Output the (x, y) coordinate of the center of the cell containing the given text.  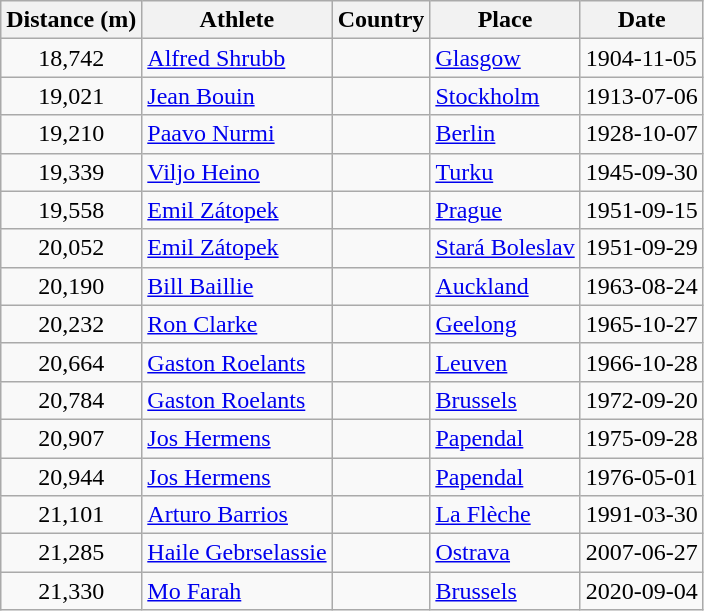
1972-09-20 (642, 400)
19,339 (72, 172)
21,330 (72, 591)
18,742 (72, 58)
1945-09-30 (642, 172)
1965-10-27 (642, 324)
Place (505, 20)
19,021 (72, 96)
20,052 (72, 248)
Date (642, 20)
1963-08-24 (642, 286)
Jean Bouin (237, 96)
1991-03-30 (642, 515)
Distance (m) (72, 20)
21,101 (72, 515)
1951-09-15 (642, 210)
Prague (505, 210)
Stockholm (505, 96)
1904-11-05 (642, 58)
Auckland (505, 286)
2007-06-27 (642, 553)
20,190 (72, 286)
Stará Boleslav (505, 248)
Ostrava (505, 553)
Alfred Shrubb (237, 58)
19,558 (72, 210)
La Flèche (505, 515)
20,664 (72, 362)
1928-10-07 (642, 134)
Ron Clarke (237, 324)
Arturo Barrios (237, 515)
Berlin (505, 134)
20,784 (72, 400)
Mo Farah (237, 591)
20,944 (72, 477)
Country (381, 20)
19,210 (72, 134)
1976-05-01 (642, 477)
1966-10-28 (642, 362)
Athlete (237, 20)
1975-09-28 (642, 438)
20,907 (72, 438)
Turku (505, 172)
20,232 (72, 324)
2020-09-04 (642, 591)
1913-07-06 (642, 96)
Bill Baillie (237, 286)
Haile Gebrselassie (237, 553)
Glasgow (505, 58)
Viljo Heino (237, 172)
1951-09-29 (642, 248)
Geelong (505, 324)
Paavo Nurmi (237, 134)
21,285 (72, 553)
Leuven (505, 362)
